Locate the cell with the specified text and output its [x, y] center coordinate. 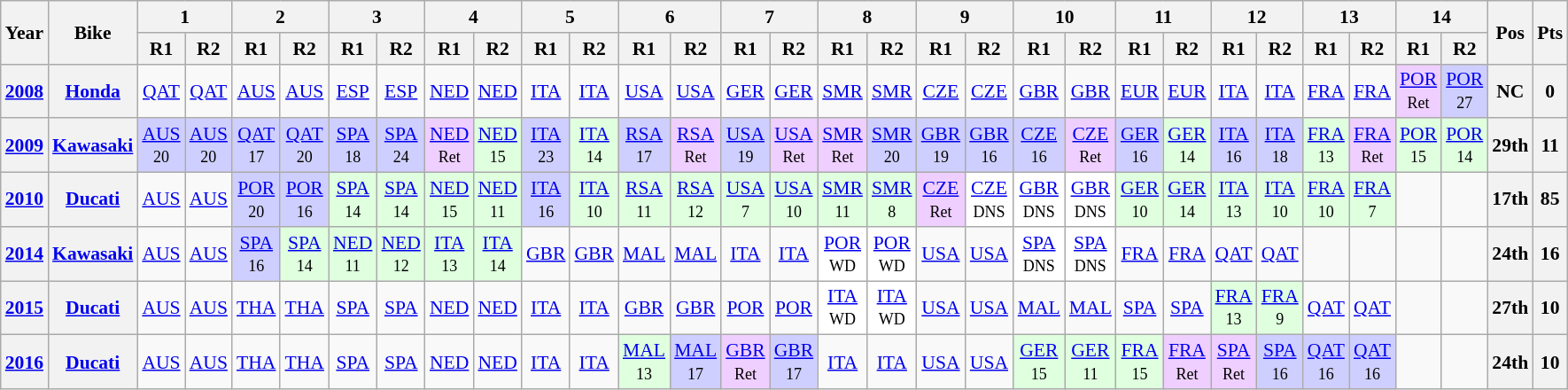
Honda [92, 90]
GBR16 [989, 145]
POR27 [1464, 90]
GER11 [1091, 362]
MAL13 [644, 362]
0 [1550, 90]
Pts [1550, 32]
SMR20 [892, 145]
USARet [794, 145]
14 [1441, 17]
85 [1550, 200]
GBRRet [746, 362]
ITA23 [546, 145]
POR20 [256, 200]
2009 [25, 145]
Bike [92, 32]
29th [1510, 145]
FRA15 [1139, 362]
GBR19 [941, 145]
27th [1510, 308]
RSA11 [644, 200]
9 [966, 17]
Year [25, 32]
CZE16 [1039, 145]
2008 [25, 90]
2015 [25, 308]
SMR11 [842, 200]
13 [1349, 17]
POR15 [1418, 145]
QAT20 [304, 145]
ITA18 [1280, 145]
FRA7 [1372, 200]
GER15 [1039, 362]
Pos [1510, 32]
NEDRet [449, 145]
12 [1257, 17]
RSARet [695, 145]
SPA24 [400, 145]
4 [473, 17]
2 [280, 17]
PORRet [1418, 90]
2014 [25, 253]
NC [1510, 90]
RSA17 [644, 145]
FRA10 [1326, 200]
3 [377, 17]
POR16 [304, 200]
CZEDNS [989, 200]
6 [670, 17]
USA7 [746, 200]
7 [769, 17]
NED12 [400, 253]
USA19 [746, 145]
GER16 [1139, 145]
1 [184, 17]
17th [1510, 200]
SMR8 [892, 200]
FRA9 [1280, 308]
RSA12 [695, 200]
5 [571, 17]
GBR17 [794, 362]
SPA18 [353, 145]
2010 [25, 200]
SMRRet [842, 145]
POR14 [1464, 145]
MAL17 [695, 362]
8 [866, 17]
USA10 [794, 200]
16 [1550, 253]
GER10 [1139, 200]
2016 [25, 362]
QAT17 [256, 145]
SPARet [1234, 362]
